Capture the cell that displays the provided text and extract its (x, y) central coordinate. 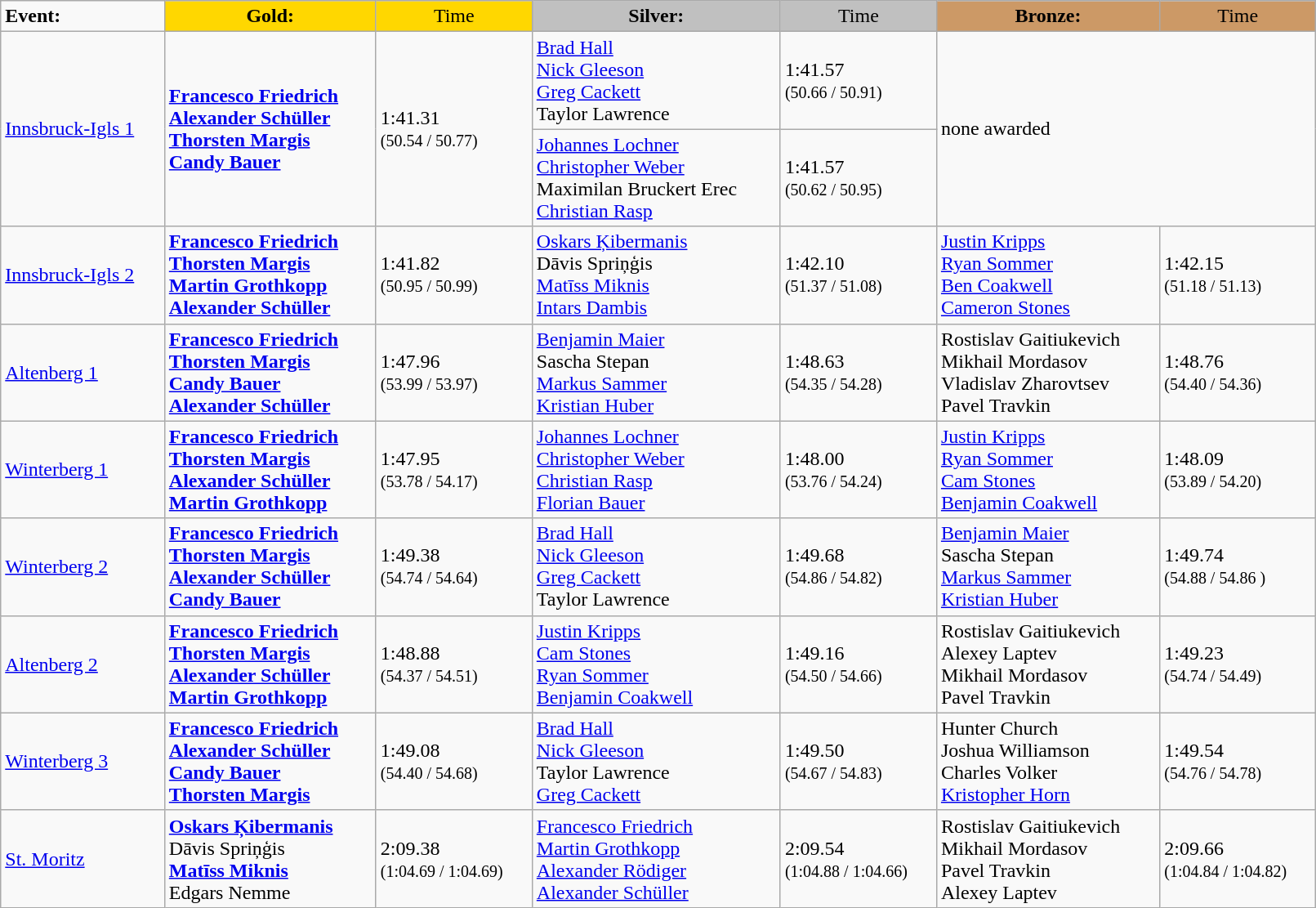
1:49.50(54.67 / 54.83) (858, 762)
Oskars ĶibermanisDāvis SpriņģisMatīss MiknisEdgars Nemme (270, 858)
1:48.63(54.35 / 54.28) (858, 373)
2:09.38(1:04.69 / 1:04.69) (454, 858)
Silver: (656, 16)
Altenberg 1 (83, 373)
1:41.57(50.66 / 50.91) (858, 80)
1:48.00(53.76 / 54.24) (858, 469)
Gold: (270, 16)
1:49.16(54.50 / 54.66) (858, 664)
1:49.74(54.88 / 54.86 ) (1238, 567)
1:42.10(51.37 / 51.08) (858, 275)
1:48.09(53.89 / 54.20) (1238, 469)
1:41.82(50.95 / 50.99) (454, 275)
1:42.15(51.18 / 51.13) (1238, 275)
Innsbruck-Igls 2 (83, 275)
Event: (83, 16)
1:49.38(54.74 / 54.64) (454, 567)
2:09.66(1:04.84 / 1:04.82) (1238, 858)
Rostislav GaitiukevichMikhail MordasovPavel TravkinAlexey Laptev (1047, 858)
1:49.68(54.86 / 54.82) (858, 567)
Justin KrippsCam StonesRyan SommerBenjamin Coakwell (656, 664)
Innsbruck-Igls 1 (83, 129)
1:41.57(50.62 / 50.95) (858, 178)
1:49.54(54.76 / 54.78) (1238, 762)
1:49.08(54.40 / 54.68) (454, 762)
Bronze: (1047, 16)
Justin KrippsRyan SommerBen CoakwellCameron Stones (1047, 275)
Oskars ĶibermanisDāvis SpriņģisMatīss MiknisIntars Dambis (656, 275)
Rostislav GaitiukevichAlexey LaptevMikhail MordasovPavel Travkin (1047, 664)
Johannes LochnerChristopher WeberChristian RaspFlorian Bauer (656, 469)
Hunter ChurchJoshua WilliamsonCharles VolkerKristopher Horn (1047, 762)
Justin KrippsRyan SommerCam StonesBenjamin Coakwell (1047, 469)
Francesco FriedrichAlexander SchüllerThorsten MargisCandy Bauer (270, 129)
Winterberg 3 (83, 762)
none awarded (1126, 129)
Winterberg 2 (83, 567)
1:41.31(50.54 / 50.77) (454, 129)
Rostislav GaitiukevichMikhail MordasovVladislav ZharovtsevPavel Travkin (1047, 373)
Altenberg 2 (83, 664)
2:09.54(1:04.88 / 1:04.66) (858, 858)
Francesco FriedrichAlexander SchüllerCandy BauerThorsten Margis (270, 762)
1:47.96(53.99 / 53.97) (454, 373)
1:49.23(54.74 / 54.49) (1238, 664)
1:48.76(54.40 / 54.36) (1238, 373)
Francesco FriedrichThorsten MargisCandy BauerAlexander Schüller (270, 373)
St. Moritz (83, 858)
1:48.88(54.37 / 54.51) (454, 664)
Brad HallNick GleesonTaylor LawrenceGreg Cackett (656, 762)
Francesco FriedrichThorsten MargisAlexander SchüllerCandy Bauer (270, 567)
Francesco FriedrichMartin GrothkoppAlexander RödigerAlexander Schüller (656, 858)
Johannes LochnerChristopher WeberMaximilan Bruckert ErecChristian Rasp (656, 178)
Winterberg 1 (83, 469)
Francesco FriedrichThorsten MargisMartin GrothkoppAlexander Schüller (270, 275)
1:47.95(53.78 / 54.17) (454, 469)
